Capture the cell that displays the provided text and extract its [x, y] central coordinate. 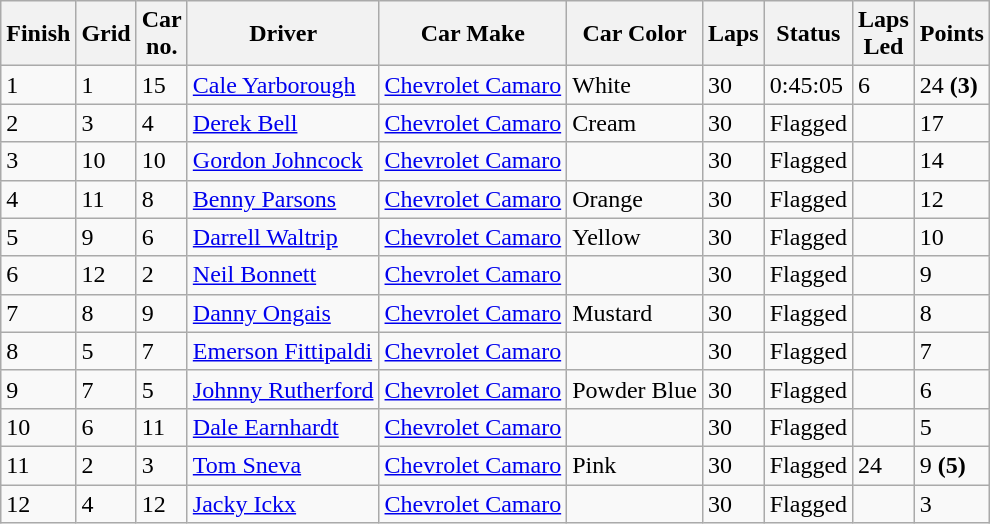
LapsLed [884, 34]
Johnny Rutherford [283, 389]
Driver [283, 34]
Status [808, 34]
Carno. [162, 34]
Grid [106, 34]
24 (3) [952, 85]
Gordon Johncock [283, 161]
24 [884, 465]
White [635, 85]
Powder Blue [635, 389]
17 [952, 123]
Darrell Waltrip [283, 237]
0:45:05 [808, 85]
Pink [635, 465]
Car Make [473, 34]
9 (5) [952, 465]
Car Color [635, 34]
Finish [38, 34]
Orange [635, 199]
Jacky Ickx [283, 503]
Points [952, 34]
Cream [635, 123]
Dale Earnhardt [283, 427]
Emerson Fittipaldi [283, 351]
15 [162, 85]
Yellow [635, 237]
14 [952, 161]
Derek Bell [283, 123]
Tom Sneva [283, 465]
Danny Ongais [283, 313]
Neil Bonnett [283, 275]
Laps [733, 34]
Benny Parsons [283, 199]
Cale Yarborough [283, 85]
Mustard [635, 313]
